Output the (X, Y) coordinate of the center of the cell containing the given text.  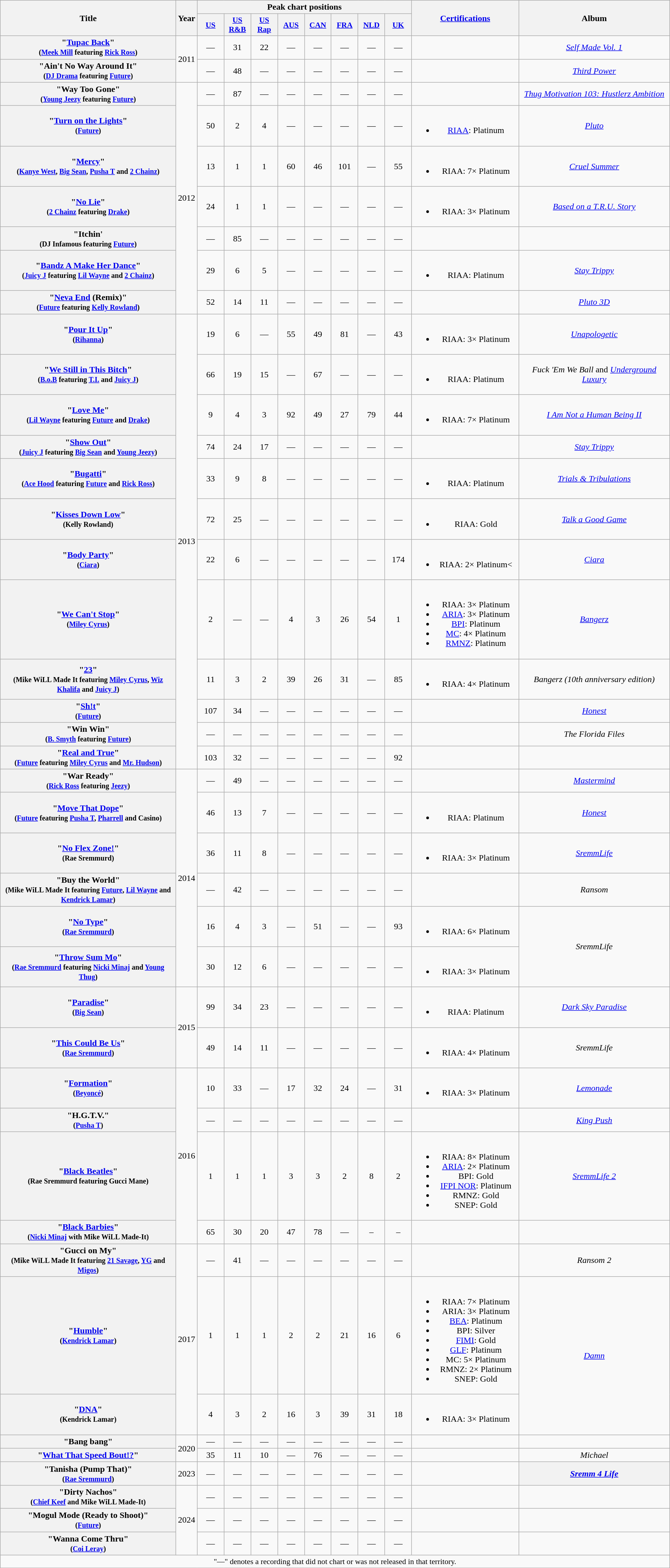
"Show Out"(Juicy J featuring Big Sean and Young Jeezy) (88, 447)
"Tanisha (Pump That)"(Rae Sremmurd) (88, 1474)
"This Could Be Us"(Rae Sremmurd) (88, 1048)
76 (318, 1455)
2013 (187, 542)
2015 (187, 1028)
2014 (187, 878)
Unapologetic (594, 334)
Certifications (465, 18)
NLD (372, 25)
"Humble"(Kendrick Lamar) (88, 1336)
"No Lie"(2 Chainz featuring Drake) (88, 207)
AUS (291, 25)
"Mercy"(Kanye West, Big Sean, Pusha T and 2 Chainz) (88, 166)
Mastermind (594, 780)
"Bandz A Make Her Dance"(Juicy J featuring Lil Wayne and 2 Chainz) (88, 270)
Title (88, 18)
15 (264, 375)
US Rap (264, 25)
US (210, 25)
36 (210, 853)
RIAA: 6× Platinum (465, 926)
"Neva End (Remix)"(Future featuring Kelly Rowland) (88, 302)
"Bugatti"(Ace Hood featuring Future and Rick Ross) (88, 479)
12 (238, 967)
66 (210, 375)
"Turn on the Lights"(Future) (88, 126)
93 (398, 926)
"Win Win"(B. Smyth featuring Future) (88, 734)
Pluto 3D (594, 302)
"Black Barbies"(Nicki Minaj with Mike WiLL Made-It) (88, 1232)
"No Flex Zone!"(Rae Sremmurd) (88, 853)
RIAA: 3× PlatinumARIA: 3× PlatinumBPI: PlatinumMC: 4× PlatinumRMNZ: Platinum (465, 619)
29 (210, 270)
Ransom (594, 890)
"Ain't No Way Around It"(DJ Drama featuring Future) (88, 71)
35 (210, 1455)
23 (264, 1007)
Damn (594, 1356)
"Move That Dope"(Future featuring Pusha T, Pharrell and Casino) (88, 813)
Bangerz (594, 619)
CAN (318, 25)
"War Ready"(Rick Ross featuring Jeezy) (88, 780)
72 (210, 519)
2016 (187, 1156)
"DNA" (Kendrick Lamar) (88, 1414)
5 (264, 270)
US R&B (238, 25)
Ciara (594, 559)
52 (210, 302)
"Bang bang" (88, 1441)
"Itchin'(DJ Infamous featuring Future) (88, 238)
Thug Motivation 103: Hustlerz Ambition (594, 94)
43 (398, 334)
"Real and True"(Future featuring Miley Cyrus and Mr. Hudson) (88, 758)
FRA (344, 25)
The Florida Files (594, 734)
2012 (187, 198)
Self Made Vol. 1 (594, 47)
"—" denotes a recording that did not chart or was not released in that territory. (335, 1562)
Sremm 4 Life (594, 1474)
"Way Too Gone"(Young Jeezy featuring Future) (88, 94)
"Love Me"(Lil Wayne featuring Future and Drake) (88, 415)
44 (398, 415)
RIAA: 8× PlatinumARIA: 2× PlatinumBPI: GoldIFPI NOR: PlatinumRMNZ: GoldSNEP: Gold (465, 1176)
"Formation"(Beyoncé) (88, 1088)
27 (344, 415)
Lemonade (594, 1088)
41 (238, 1260)
"Kisses Down Low"(Kelly Rowland) (88, 519)
I Am Not a Human Being II (594, 415)
"We Still in This Bitch"(B.o.B featuring T.I. and Juicy J) (88, 375)
60 (291, 166)
"Black Beatles" (Rae Sremmurd featuring Gucci Mane) (88, 1176)
48 (238, 71)
Talk a Good Game (594, 519)
78 (318, 1232)
Peak chart positions (304, 7)
42 (238, 890)
"Paradise"(Big Sean) (88, 1007)
"No Type"(Rae Sremmurd) (88, 926)
Fuck 'Em We Ball and Underground Luxury (594, 375)
47 (291, 1232)
Bangerz (10th anniversary edition) (594, 679)
Ransom 2 (594, 1260)
"Gucci on My" (Mike WiLL Made It featuring 21 Savage, YG and Migos) (88, 1260)
79 (372, 415)
"We Can't Stop"(Miley Cyrus) (88, 619)
107 (210, 711)
74 (210, 447)
99 (210, 1007)
"H.G.T.V."(Pusha T) (88, 1120)
50 (210, 126)
2020 (187, 1448)
18 (398, 1414)
101 (344, 166)
"Pour It Up"(Rihanna) (88, 334)
RIAA: 7× PlatinumARIA: 3× PlatinumBEA: PlatinumBPI: SilverFIMI: GoldGLF: PlatinumMC: 5× PlatinumRMNZ: 2× PlatinumSNEP: Gold (465, 1336)
"Body Party"(Ciara) (88, 559)
"Mogul Mode (Ready to Shoot)"(Future) (88, 1520)
Trials & Tribulations (594, 479)
"Sh!t"(Future) (88, 711)
SremmLife 2 (594, 1176)
25 (238, 519)
Year (187, 18)
Third Power (594, 71)
21 (344, 1336)
20 (264, 1232)
RIAA: 2× Platinum< (465, 559)
"Throw Sum Mo"(Rae Sremmurd featuring Nicki Minaj and Young Thug) (88, 967)
King Push (594, 1120)
"Buy the World"(Mike WiLL Made It featuring Future, Lil Wayne and Kendrick Lamar) (88, 890)
2017 (187, 1339)
87 (238, 94)
Dark Sky Paradise (594, 1007)
RIAA: Gold (465, 519)
2011 (187, 59)
51 (318, 926)
7 (264, 813)
UK (398, 25)
"Tupac Back"(Meek Mill featuring Rick Ross) (88, 47)
"Dirty Nachos"(Chief Keef and Mike WiLL Made-It) (88, 1496)
Cruel Summer (594, 166)
67 (318, 375)
81 (344, 334)
2023 (187, 1474)
103 (210, 758)
Album (594, 18)
"Wanna Come Thru"(Coi Leray) (88, 1543)
2024 (187, 1520)
"What That Speed Bout!?" (88, 1455)
Michael (594, 1455)
Pluto (594, 126)
65 (210, 1232)
174 (398, 559)
54 (372, 619)
"23"(Mike WiLL Made It featuring Miley Cyrus, Wiz Khalifa and Juicy J) (88, 679)
Based on a T.R.U. Story (594, 207)
